Capture the cell that displays the provided text and extract its (X, Y) central coordinate. 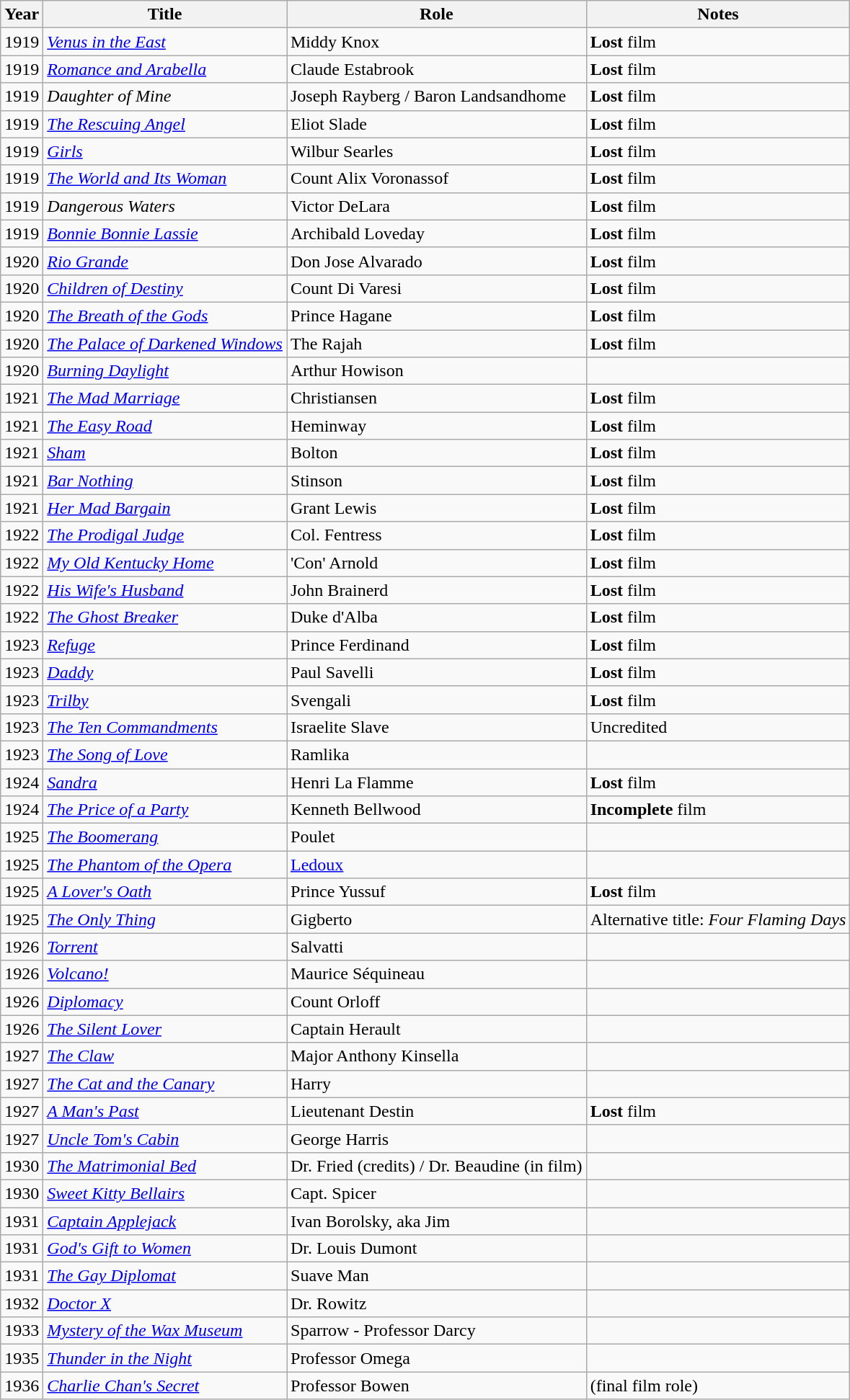
Maurice Séquineau (437, 974)
Sandra (165, 782)
Burning Daylight (165, 371)
The Boomerang (165, 837)
Middy Knox (437, 42)
Ledoux (437, 865)
Dr. Fried (credits) / Dr. Beaudine (in film) (437, 1166)
The Easy Road (165, 426)
A Lover's Oath (165, 892)
God's Gift to Women (165, 1249)
Kenneth Bellwood (437, 810)
Archibald Loveday (437, 233)
Prince Hagane (437, 316)
Sweet Kitty Bellairs (165, 1193)
Salvatti (437, 947)
The Prodigal Judge (165, 535)
Count Alix Voronassof (437, 179)
1933 (22, 1331)
Prince Yussuf (437, 892)
Year (22, 14)
Torrent (165, 947)
Count Di Varesi (437, 288)
Professor Omega (437, 1358)
Captain Herault (437, 1029)
Uncle Tom's Cabin (165, 1138)
The Ghost Breaker (165, 617)
Don Jose Alvarado (437, 261)
Daughter of Mine (165, 97)
Her Mad Bargain (165, 508)
Paul Savelli (437, 672)
Christiansen (437, 398)
Daddy (165, 672)
Incomplete film (718, 810)
The Phantom of the Opera (165, 865)
Capt. Spicer (437, 1193)
The Claw (165, 1056)
Trilby (165, 700)
The Cat and the Canary (165, 1084)
The Breath of the Gods (165, 316)
Ramlika (437, 754)
The Price of a Party (165, 810)
Diplomacy (165, 1002)
Dr. Rowitz (437, 1303)
The Gay Diplomat (165, 1276)
Sparrow - Professor Darcy (437, 1331)
Captain Applejack (165, 1221)
Arthur Howison (437, 371)
My Old Kentucky Home (165, 563)
Thunder in the Night (165, 1358)
Henri La Flamme (437, 782)
The Rescuing Angel (165, 124)
Eliot Slade (437, 124)
Bar Nothing (165, 481)
Stinson (437, 481)
Suave Man (437, 1276)
Professor Bowen (437, 1386)
Svengali (437, 700)
Children of Destiny (165, 288)
The World and Its Woman (165, 179)
Volcano! (165, 974)
The Matrimonial Bed (165, 1166)
The Mad Marriage (165, 398)
(final film role) (718, 1386)
The Rajah (437, 344)
The Song of Love (165, 754)
Count Orloff (437, 1002)
Harry (437, 1084)
Title (165, 14)
Charlie Chan's Secret (165, 1386)
Prince Ferdinand (437, 645)
Alternative title: Four Flaming Days (718, 919)
Girls (165, 151)
Notes (718, 14)
Major Anthony Kinsella (437, 1056)
Refuge (165, 645)
Doctor X (165, 1303)
Poulet (437, 837)
Victor DeLara (437, 206)
1932 (22, 1303)
Joseph Rayberg / Baron Landsandhome (437, 97)
Role (437, 14)
Sham (165, 453)
Claude Estabrook (437, 69)
Gigberto (437, 919)
Mystery of the Wax Museum (165, 1331)
Dr. Louis Dumont (437, 1249)
1936 (22, 1386)
Uncredited (718, 727)
Romance and Arabella (165, 69)
Grant Lewis (437, 508)
Wilbur Searles (437, 151)
Venus in the East (165, 42)
Duke d'Alba (437, 617)
The Only Thing (165, 919)
Dangerous Waters (165, 206)
Col. Fentress (437, 535)
The Silent Lover (165, 1029)
George Harris (437, 1138)
Rio Grande (165, 261)
'Con' Arnold (437, 563)
Israelite Slave (437, 727)
The Ten Commandments (165, 727)
John Brainerd (437, 590)
Heminway (437, 426)
A Man's Past (165, 1111)
Bonnie Bonnie Lassie (165, 233)
The Palace of Darkened Windows (165, 344)
1935 (22, 1358)
Ivan Borolsky, aka Jim (437, 1221)
Bolton (437, 453)
His Wife's Husband (165, 590)
Lieutenant Destin (437, 1111)
